Find where the given text appears and provide that cell's center as (X, Y) coordinate. 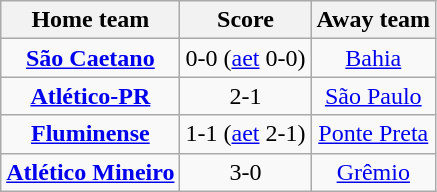
São Caetano (90, 58)
1-1 (aet 2-1) (246, 134)
Grêmio (374, 172)
Ponte Preta (374, 134)
Score (246, 20)
Atlético Mineiro (90, 172)
0-0 (aet 0-0) (246, 58)
São Paulo (374, 96)
Bahia (374, 58)
Home team (90, 20)
2-1 (246, 96)
3-0 (246, 172)
Away team (374, 20)
Atlético-PR (90, 96)
Fluminense (90, 134)
